From the cell containing the given text, extract its center point as (X, Y) coordinate. 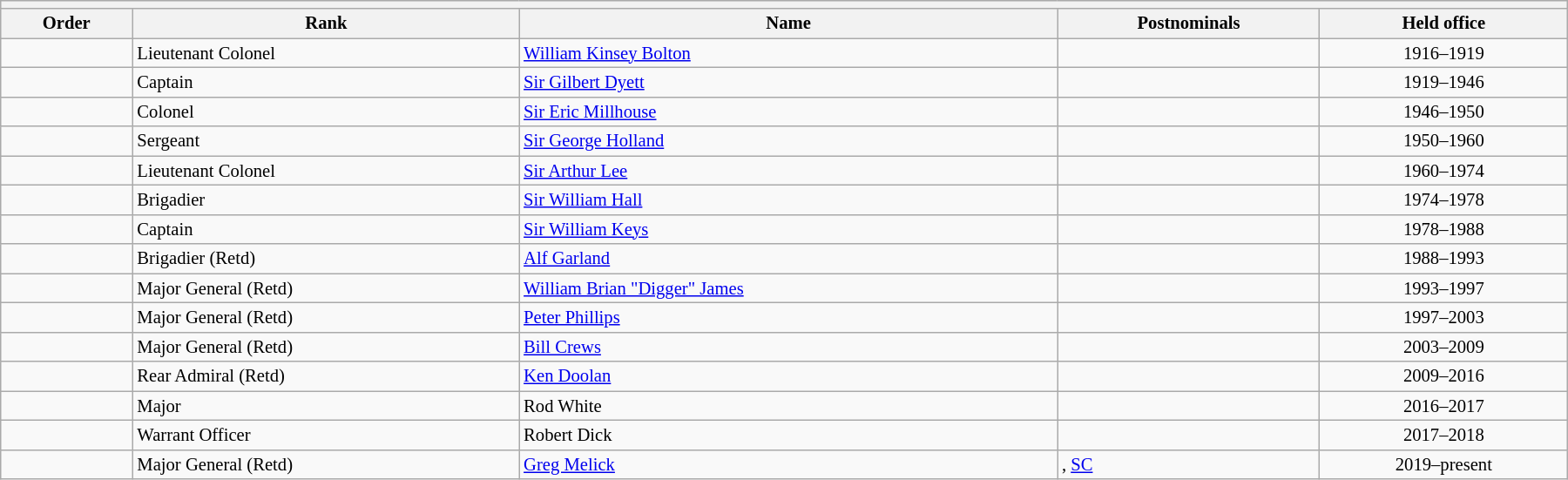
Alf Garland (788, 259)
2003–2009 (1444, 347)
Sir Eric Millhouse (788, 112)
Colonel (326, 112)
Bill Crews (788, 347)
Major (326, 406)
1919–1946 (1444, 83)
1978–1988 (1444, 229)
2016–2017 (1444, 406)
Held office (1444, 24)
1916–1919 (1444, 53)
William Brian "Digger" James (788, 288)
Robert Dick (788, 436)
Peter Phillips (788, 318)
Greg Melick (788, 464)
1997–2003 (1444, 318)
, SC (1188, 464)
1946–1950 (1444, 112)
Order (66, 24)
1988–1993 (1444, 259)
Name (788, 24)
1974–1978 (1444, 200)
William Kinsey Bolton (788, 53)
Rear Admiral (Retd) (326, 376)
2019–present (1444, 464)
Warrant Officer (326, 436)
Brigadier (Retd) (326, 259)
Sir George Holland (788, 141)
Sir Gilbert Dyett (788, 83)
Postnominals (1188, 24)
Rank (326, 24)
2017–2018 (1444, 436)
2009–2016 (1444, 376)
Sir William Hall (788, 200)
Sir William Keys (788, 229)
1960–1974 (1444, 171)
Brigadier (326, 200)
Sergeant (326, 141)
Ken Doolan (788, 376)
Sir Arthur Lee (788, 171)
1950–1960 (1444, 141)
Rod White (788, 406)
1993–1997 (1444, 288)
